Capture the cell that displays the provided text and extract its (x, y) central coordinate. 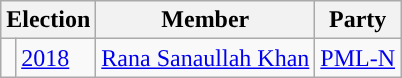
Election (48, 20)
PML-N (358, 58)
Rana Sanaullah Khan (206, 58)
2018 (56, 58)
Party (358, 20)
Member (206, 20)
